Provide the [X, Y] coordinate of the cell's center where the given text is located.  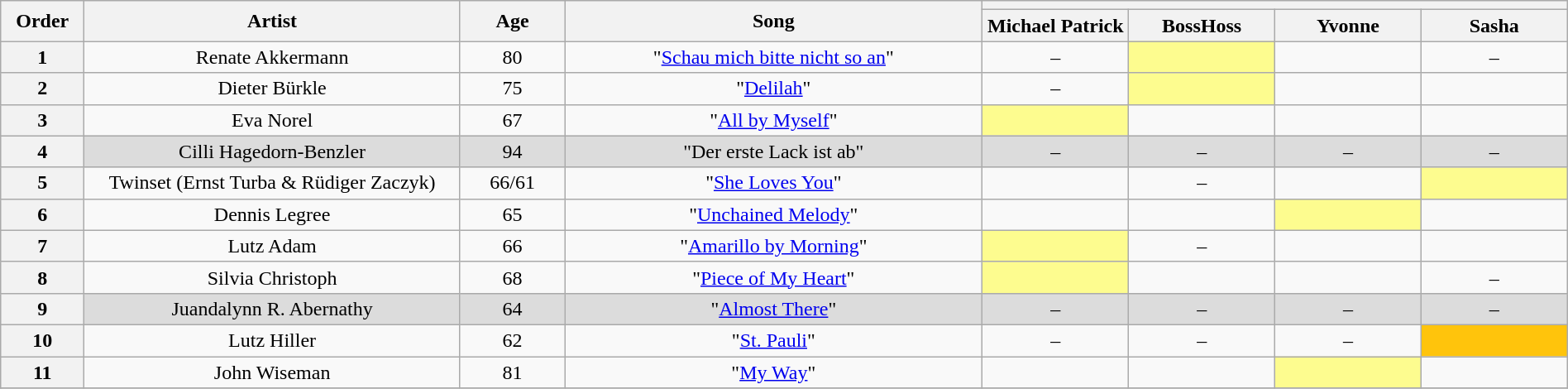
3 [43, 120]
Juandalynn R. Abernathy [273, 309]
Eva Norel [273, 120]
4 [43, 151]
"Unchained Melody" [774, 214]
Dieter Bürkle [273, 89]
81 [512, 372]
Age [512, 22]
"Piece of My Heart" [774, 277]
66/61 [512, 183]
Dennis Legree [273, 214]
Sasha [1494, 26]
62 [512, 340]
8 [43, 277]
"Delilah" [774, 89]
Renate Akkermann [273, 57]
Lutz Adam [273, 246]
11 [43, 372]
2 [43, 89]
BossHoss [1202, 26]
Silvia Christoph [273, 277]
68 [512, 277]
"St. Pauli" [774, 340]
"My Way" [774, 372]
Michael Patrick [1055, 26]
Cilli Hagedorn-Benzler [273, 151]
9 [43, 309]
94 [512, 151]
"All by Myself" [774, 120]
5 [43, 183]
67 [512, 120]
Twinset (Ernst Turba & Rüdiger Zaczyk) [273, 183]
7 [43, 246]
"Amarillo by Morning" [774, 246]
75 [512, 89]
"Der erste Lack ist ab" [774, 151]
10 [43, 340]
1 [43, 57]
64 [512, 309]
"Almost There" [774, 309]
Yvonne [1348, 26]
6 [43, 214]
Order [43, 22]
80 [512, 57]
John Wiseman [273, 372]
65 [512, 214]
"She Loves You" [774, 183]
Song [774, 22]
66 [512, 246]
"Schau mich bitte nicht so an" [774, 57]
Artist [273, 22]
Lutz Hiller [273, 340]
